Identify which cell holds the provided text, then report its [X, Y] central coordinate. 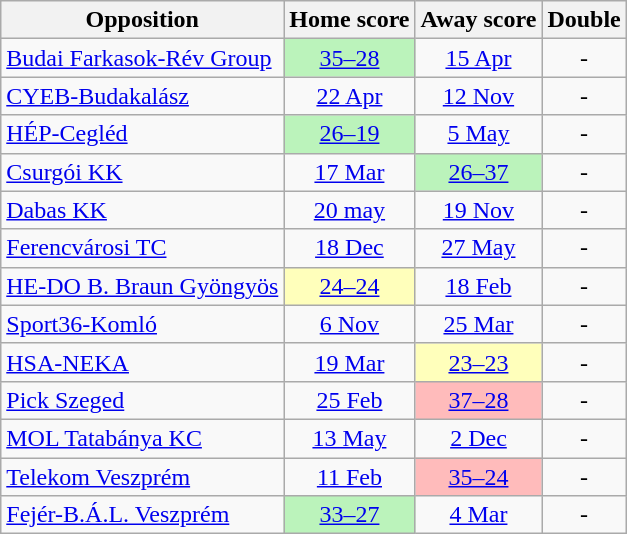
Fejér-B.Á.L. Veszprém [142, 515]
19 Nov [478, 210]
24–24 [350, 286]
26–19 [350, 134]
Telekom Veszprém [142, 477]
20 may [350, 210]
35–28 [350, 58]
2 Dec [478, 438]
18 Feb [478, 286]
35–24 [478, 477]
11 Feb [350, 477]
33–27 [350, 515]
MOL Tatabánya KC [142, 438]
HÉP-Cegléd [142, 134]
22 Apr [350, 96]
15 Apr [478, 58]
Sport36-Komló [142, 324]
17 Mar [350, 172]
Double [584, 20]
Away score [478, 20]
HE-DO B. Braun Gyöngyös [142, 286]
18 Dec [350, 248]
25 Mar [478, 324]
26–37 [478, 172]
Dabas KK [142, 210]
Ferencvárosi TC [142, 248]
4 Mar [478, 515]
CYEB-Budakalász [142, 96]
13 May [350, 438]
HSA-NEKA [142, 362]
37–28 [478, 400]
Csurgói KK [142, 172]
Pick Szeged [142, 400]
23–23 [478, 362]
Budai Farkasok-Rév Group [142, 58]
5 May [478, 134]
27 May [478, 248]
Home score [350, 20]
12 Nov [478, 96]
25 Feb [350, 400]
Opposition [142, 20]
19 Mar [350, 362]
6 Nov [350, 324]
